Determine the [X, Y] coordinate at the center of the cell enclosing the given text.  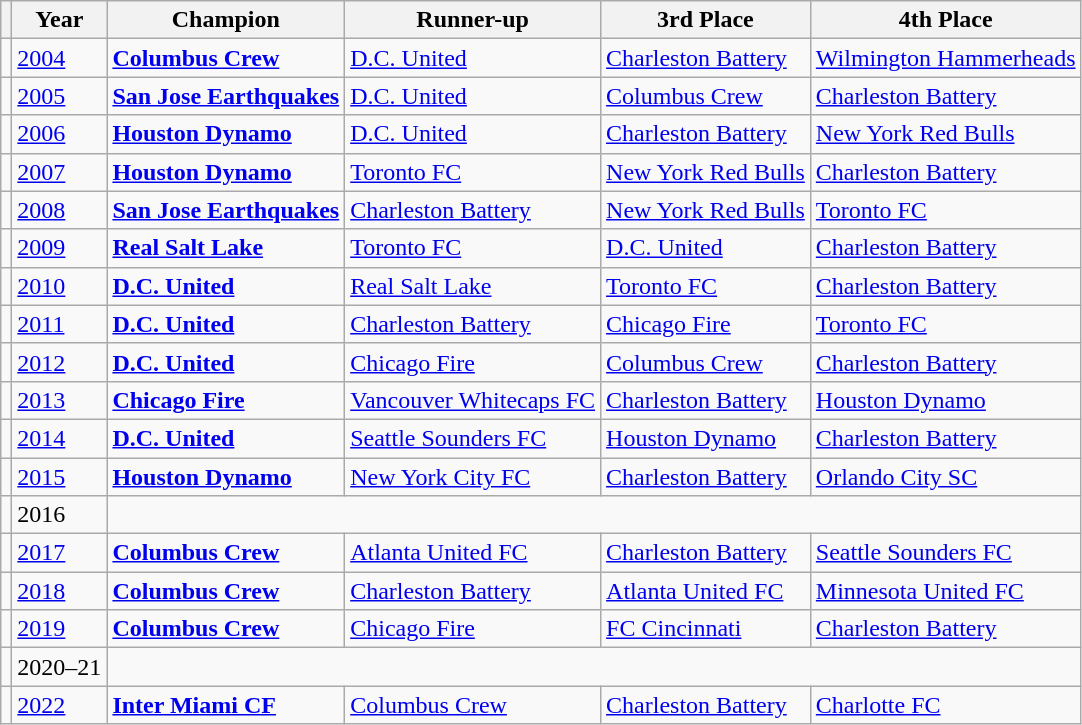
2015 [60, 477]
2017 [60, 553]
Champion [226, 20]
2019 [60, 629]
Runner-up [473, 20]
2010 [60, 286]
Minnesota United FC [946, 591]
4th Place [946, 20]
Charlotte FC [946, 705]
2012 [60, 362]
2013 [60, 400]
Year [60, 20]
Wilmington Hammerheads [946, 58]
2005 [60, 96]
2007 [60, 172]
FC Cincinnati [706, 629]
2011 [60, 324]
2004 [60, 58]
Inter Miami CF [226, 705]
Orlando City SC [946, 477]
Vancouver Whitecaps FC [473, 400]
2022 [60, 705]
2020–21 [60, 667]
2018 [60, 591]
2009 [60, 248]
New York City FC [473, 477]
3rd Place [706, 20]
2014 [60, 438]
2008 [60, 210]
2006 [60, 134]
2016 [60, 515]
